Identify which cell holds the provided text, then report its (X, Y) central coordinate. 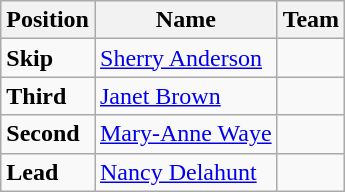
Janet Brown (186, 96)
Nancy Delahunt (186, 172)
Sherry Anderson (186, 58)
Position (48, 20)
Skip (48, 58)
Third (48, 96)
Second (48, 134)
Name (186, 20)
Mary-Anne Waye (186, 134)
Lead (48, 172)
Team (311, 20)
